Search for the cell housing the specified text and yield its (X, Y) center coordinate. 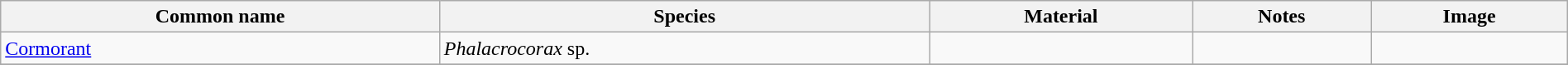
Cormorant (220, 48)
Image (1469, 17)
Phalacrocorax sp. (685, 48)
Species (685, 17)
Notes (1282, 17)
Common name (220, 17)
Material (1060, 17)
